Output the [X, Y] coordinate of the center of the cell containing the given text.  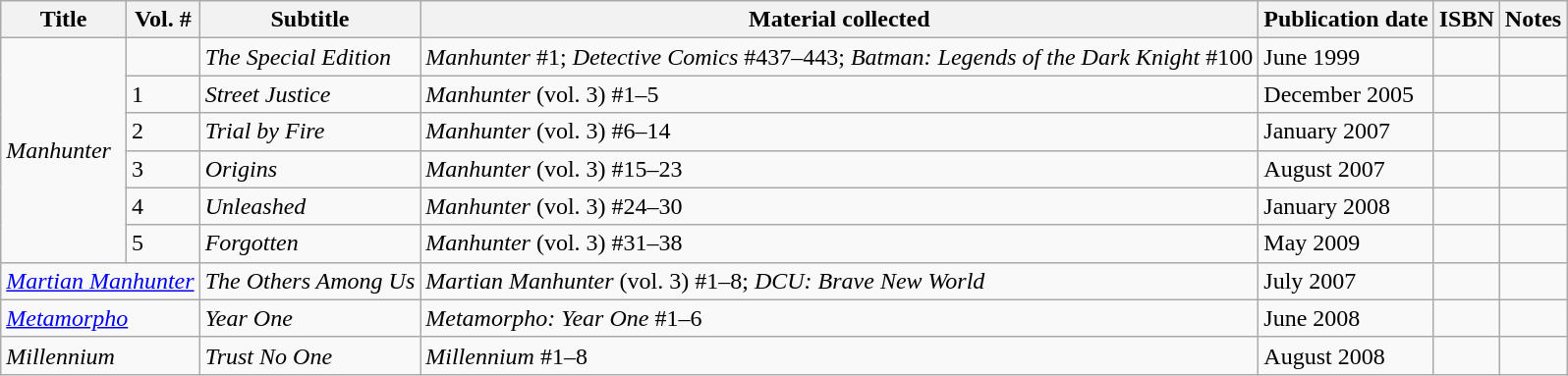
Street Justice [310, 94]
Year One [310, 318]
5 [163, 243]
Notes [1533, 20]
Manhunter [64, 150]
August 2007 [1346, 169]
Trust No One [310, 355]
Manhunter (vol. 3) #6–14 [839, 132]
Millennium [100, 355]
Manhunter (vol. 3) #15–23 [839, 169]
August 2008 [1346, 355]
Trial by Fire [310, 132]
Martian Manhunter [100, 281]
Metamorpho [100, 318]
January 2008 [1346, 206]
December 2005 [1346, 94]
Manhunter (vol. 3) #31–38 [839, 243]
4 [163, 206]
The Others Among Us [310, 281]
Manhunter (vol. 3) #24–30 [839, 206]
Metamorpho: Year One #1–6 [839, 318]
Subtitle [310, 20]
Title [64, 20]
3 [163, 169]
Origins [310, 169]
ISBN [1466, 20]
July 2007 [1346, 281]
January 2007 [1346, 132]
Forgotten [310, 243]
Manhunter (vol. 3) #1–5 [839, 94]
Martian Manhunter (vol. 3) #1–8; DCU: Brave New World [839, 281]
Vol. # [163, 20]
1 [163, 94]
The Special Edition [310, 57]
Millennium #1–8 [839, 355]
Manhunter #1; Detective Comics #437–443; Batman: Legends of the Dark Knight #100 [839, 57]
Publication date [1346, 20]
Material collected [839, 20]
May 2009 [1346, 243]
2 [163, 132]
June 2008 [1346, 318]
June 1999 [1346, 57]
Unleashed [310, 206]
